Detect which cell encompasses the target text, then output its [X, Y] center coordinate. 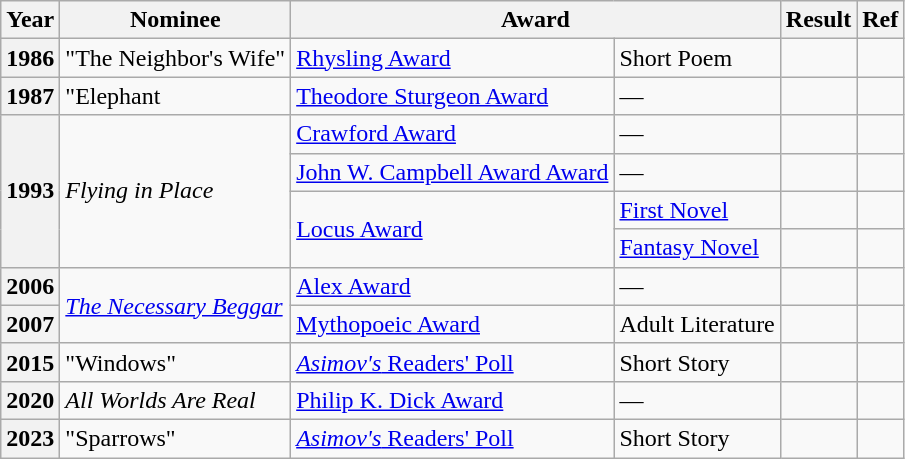
Ref [880, 20]
Rhysling Award [452, 58]
2007 [30, 324]
"Windows" [176, 362]
Nominee [176, 20]
"The Neighbor's Wife" [176, 58]
2023 [30, 438]
The Necessary Beggar [176, 305]
1993 [30, 191]
2020 [30, 400]
Alex Award [452, 286]
Locus Award [452, 229]
Mythopoeic Award [452, 324]
Short Poem [697, 58]
1986 [30, 58]
Crawford Award [452, 134]
"Elephant [176, 96]
Fantasy Novel [697, 248]
First Novel [697, 210]
1987 [30, 96]
Flying in Place [176, 191]
Year [30, 20]
"Sparrows" [176, 438]
2015 [30, 362]
Adult Literature [697, 324]
2006 [30, 286]
Award [536, 20]
Result [818, 20]
All Worlds Are Real [176, 400]
Theodore Sturgeon Award [452, 96]
Philip K. Dick Award [452, 400]
John W. Campbell Award Award [452, 172]
